Provide the [x, y] coordinate of the cell's center where the given text is located.  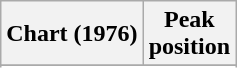
Peakposition [189, 34]
Chart (1976) [72, 34]
